Extract the [x, y] coordinate from the center of the cell holding the provided text.  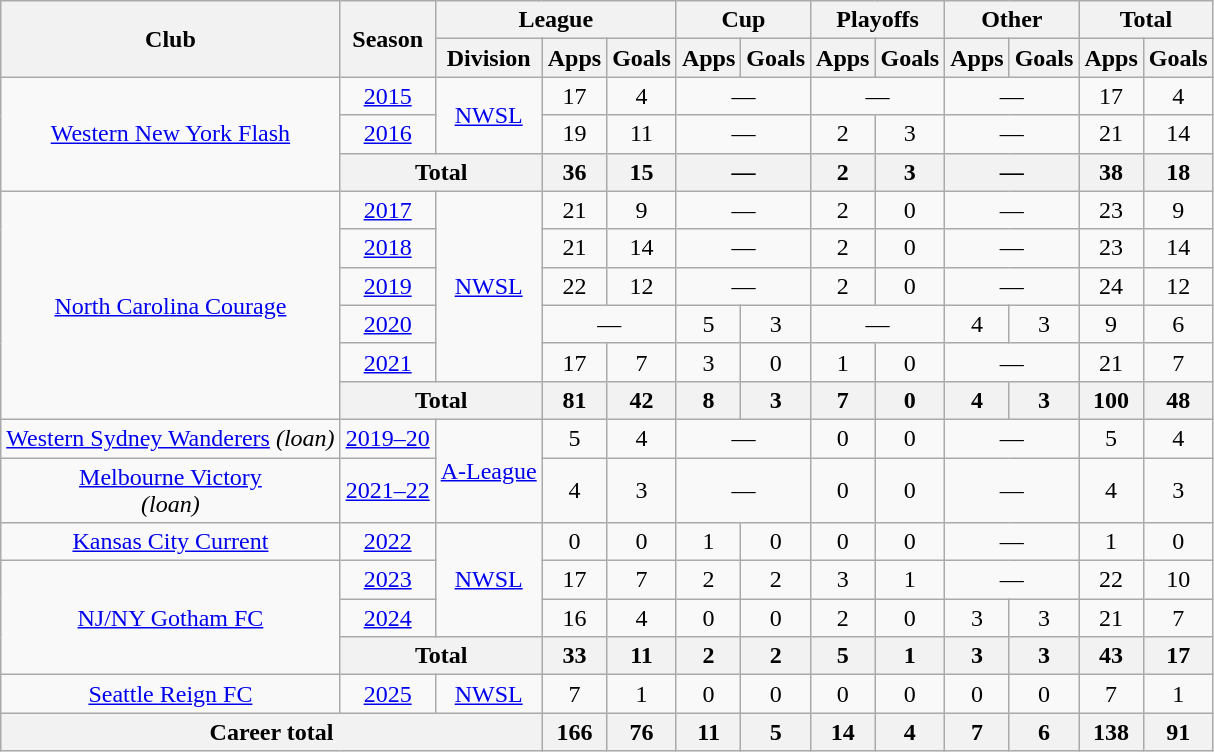
North Carolina Courage [170, 305]
100 [1111, 400]
Division [488, 58]
League [556, 20]
24 [1111, 286]
Seattle Reign FC [170, 694]
33 [574, 656]
2023 [388, 580]
38 [1111, 172]
166 [574, 732]
15 [642, 172]
2015 [388, 96]
18 [1178, 172]
42 [642, 400]
2019–20 [388, 438]
Melbourne Victory(loan) [170, 490]
Cup [743, 20]
Western Sydney Wanderers (loan) [170, 438]
2016 [388, 134]
Other [1012, 20]
81 [574, 400]
2017 [388, 210]
NJ/NY Gotham FC [170, 618]
Club [170, 39]
2020 [388, 324]
2021 [388, 362]
16 [574, 618]
Kansas City Current [170, 542]
2019 [388, 286]
91 [1178, 732]
138 [1111, 732]
Western New York Flash [170, 134]
8 [708, 400]
10 [1178, 580]
43 [1111, 656]
48 [1178, 400]
19 [574, 134]
2024 [388, 618]
2025 [388, 694]
A-League [488, 470]
Playoffs [878, 20]
2021–22 [388, 490]
36 [574, 172]
Season [388, 39]
2018 [388, 248]
2022 [388, 542]
76 [642, 732]
Career total [272, 732]
